Locate the cell with the specified text and output its (x, y) center coordinate. 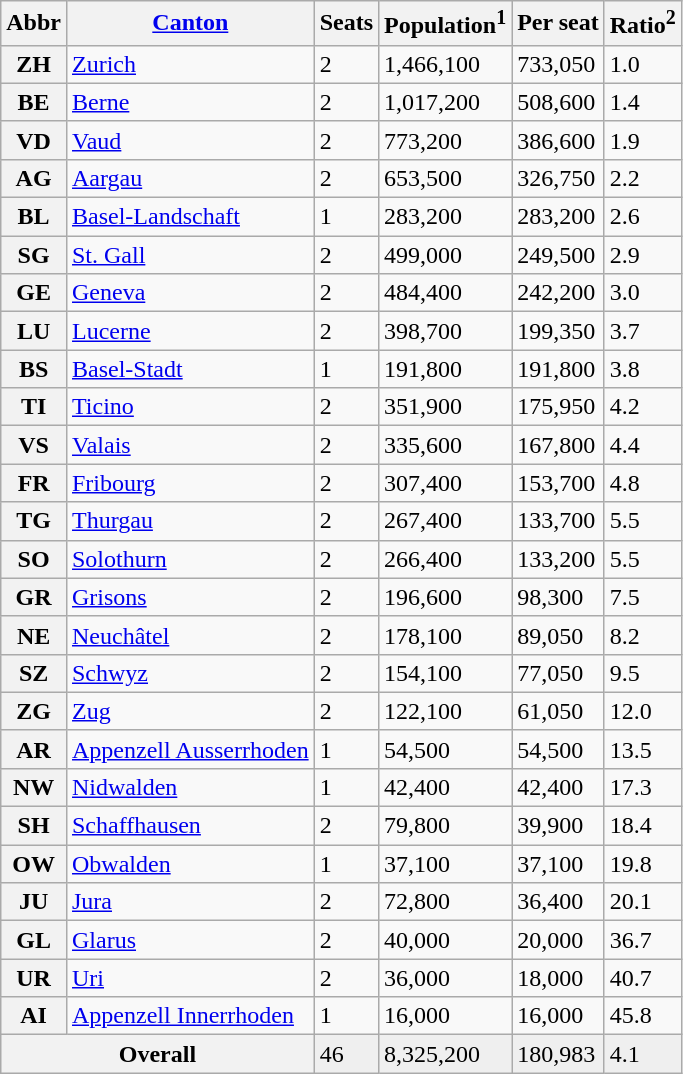
Neuchâtel (190, 635)
180,983 (558, 1054)
NW (34, 787)
13.5 (642, 749)
JU (34, 902)
40,000 (446, 940)
Per seat (558, 24)
77,050 (558, 673)
Population1 (446, 24)
BS (34, 369)
3.0 (642, 293)
307,400 (446, 483)
FR (34, 483)
Overall (158, 1054)
Glarus (190, 940)
133,200 (558, 559)
Abbr (34, 24)
45.8 (642, 1016)
326,750 (558, 178)
1.4 (642, 102)
267,400 (446, 521)
Vaud (190, 140)
UR (34, 978)
196,600 (446, 597)
61,050 (558, 711)
SH (34, 826)
3.7 (642, 331)
20.1 (642, 902)
OW (34, 864)
122,100 (446, 711)
8,325,200 (446, 1054)
Appenzell Innerrhoden (190, 1016)
499,000 (446, 255)
ZG (34, 711)
733,050 (558, 64)
9.5 (642, 673)
242,200 (558, 293)
Zurich (190, 64)
249,500 (558, 255)
1.9 (642, 140)
Zug (190, 711)
Ratio2 (642, 24)
36,400 (558, 902)
40.7 (642, 978)
2.2 (642, 178)
Basel-Landschaft (190, 217)
2.9 (642, 255)
GL (34, 940)
154,100 (446, 673)
AR (34, 749)
89,050 (558, 635)
Berne (190, 102)
8.2 (642, 635)
Lucerne (190, 331)
72,800 (446, 902)
266,400 (446, 559)
17.3 (642, 787)
St. Gall (190, 255)
AI (34, 1016)
653,500 (446, 178)
Fribourg (190, 483)
386,600 (558, 140)
ZH (34, 64)
Basel-Stadt (190, 369)
Schwyz (190, 673)
79,800 (446, 826)
4.4 (642, 445)
TI (34, 407)
19.8 (642, 864)
20,000 (558, 940)
SO (34, 559)
4.8 (642, 483)
351,900 (446, 407)
98,300 (558, 597)
Valais (190, 445)
BL (34, 217)
36,000 (446, 978)
Thurgau (190, 521)
SG (34, 255)
167,800 (558, 445)
LU (34, 331)
199,350 (558, 331)
Uri (190, 978)
1,017,200 (446, 102)
Seats (346, 24)
Obwalden (190, 864)
508,600 (558, 102)
1.0 (642, 64)
GE (34, 293)
GR (34, 597)
2.6 (642, 217)
178,100 (446, 635)
36.7 (642, 940)
46 (346, 1054)
Nidwalden (190, 787)
335,600 (446, 445)
AG (34, 178)
NE (34, 635)
Appenzell Ausserrhoden (190, 749)
3.8 (642, 369)
Aargau (190, 178)
Geneva (190, 293)
398,700 (446, 331)
4.2 (642, 407)
12.0 (642, 711)
BE (34, 102)
SZ (34, 673)
1,466,100 (446, 64)
7.5 (642, 597)
VS (34, 445)
175,950 (558, 407)
Canton (190, 24)
Schaffhausen (190, 826)
39,900 (558, 826)
133,700 (558, 521)
4.1 (642, 1054)
TG (34, 521)
Jura (190, 902)
Ticino (190, 407)
153,700 (558, 483)
Solothurn (190, 559)
Grisons (190, 597)
773,200 (446, 140)
484,400 (446, 293)
18.4 (642, 826)
18,000 (558, 978)
VD (34, 140)
